Find where the given text appears and provide that cell's center as (X, Y) coordinate. 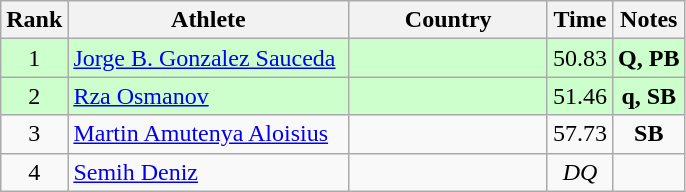
3 (34, 134)
4 (34, 172)
q, SB (649, 96)
Time (580, 20)
50.83 (580, 58)
Q, PB (649, 58)
Semih Deniz (208, 172)
Country (448, 20)
1 (34, 58)
Rza Osmanov (208, 96)
DQ (580, 172)
Jorge B. Gonzalez Sauceda (208, 58)
Athlete (208, 20)
Notes (649, 20)
SB (649, 134)
51.46 (580, 96)
2 (34, 96)
Martin Amutenya Aloisius (208, 134)
Rank (34, 20)
57.73 (580, 134)
